Return the [x, y] coordinate for the center point of the cell that contains the specified text.  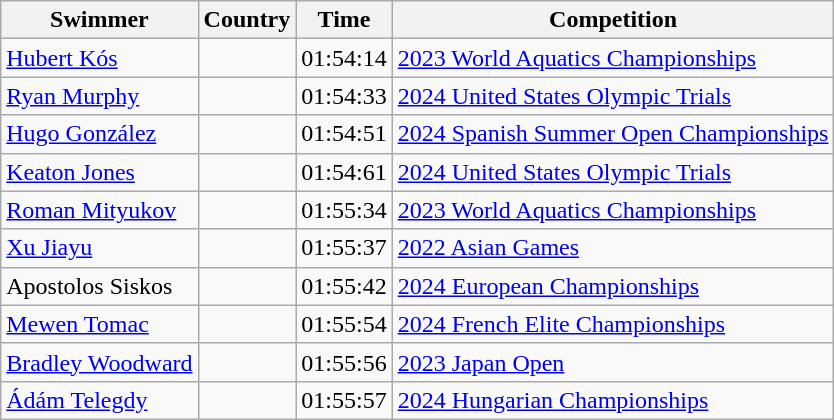
Ádám Telegdy [100, 400]
Apostolos Siskos [100, 286]
Bradley Woodward [100, 362]
01:55:57 [344, 400]
01:55:34 [344, 210]
01:54:33 [344, 96]
Country [247, 20]
2024 Hungarian Championships [613, 400]
Ryan Murphy [100, 96]
Competition [613, 20]
Time [344, 20]
01:55:42 [344, 286]
01:54:61 [344, 172]
01:55:54 [344, 324]
2023 Japan Open [613, 362]
Hubert Kós [100, 58]
2024 European Championships [613, 286]
2024 French Elite Championships [613, 324]
Mewen Tomac [100, 324]
2022 Asian Games [613, 248]
01:55:37 [344, 248]
01:54:14 [344, 58]
Roman Mityukov [100, 210]
01:55:56 [344, 362]
Keaton Jones [100, 172]
Xu Jiayu [100, 248]
Swimmer [100, 20]
2024 Spanish Summer Open Championships [613, 134]
01:54:51 [344, 134]
Hugo González [100, 134]
